For the text-containing cell, return its midpoint in [x, y] coordinate format. 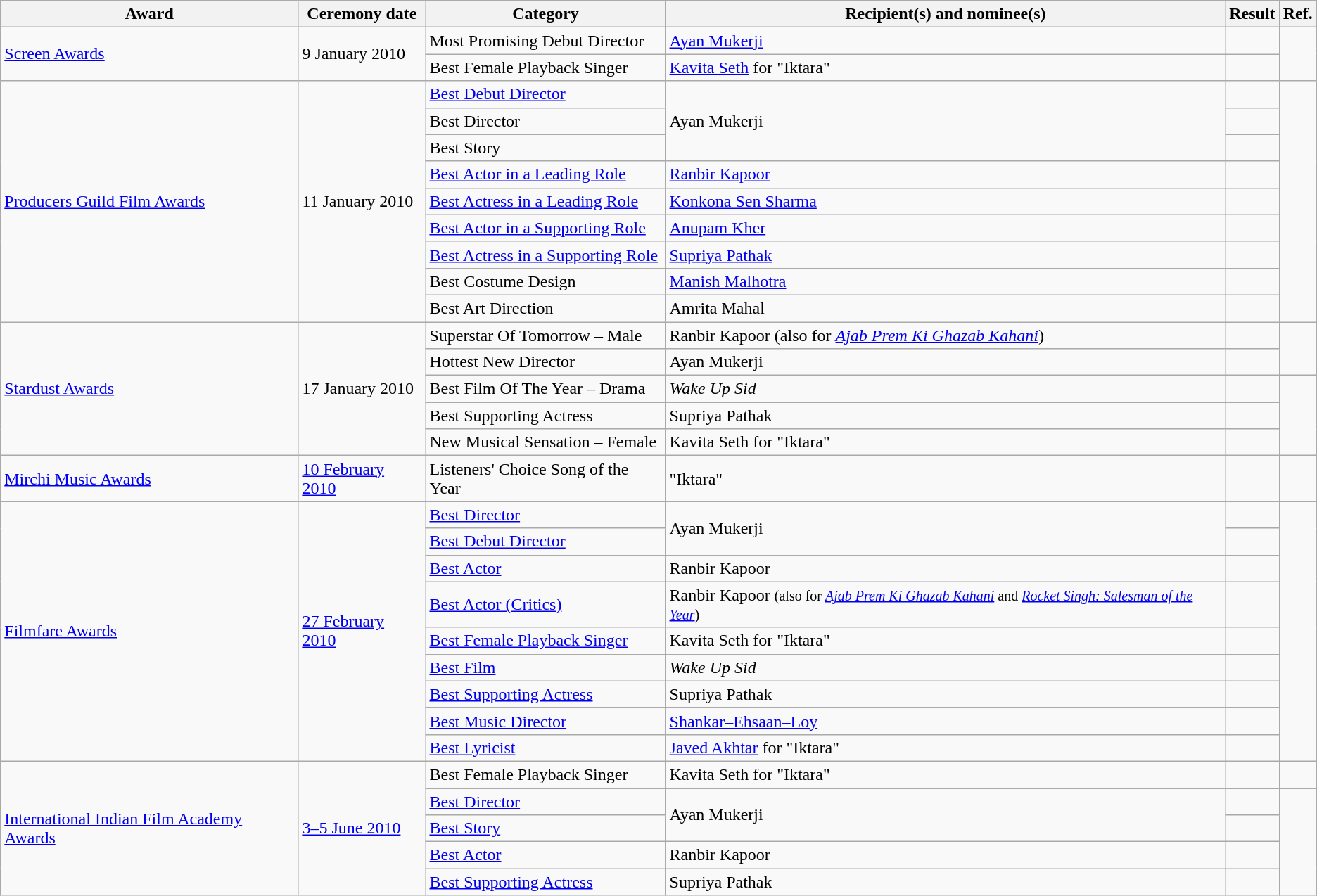
Hottest New Director [546, 362]
Best Actress in a Leading Role [546, 201]
Listeners' Choice Song of the Year [546, 478]
Best Art Direction [546, 308]
Ranbir Kapoor (also for Ajab Prem Ki Ghazab Kahani) [946, 335]
11 January 2010 [362, 201]
Category [546, 14]
Superstar Of Tomorrow – Male [546, 335]
Amrita Mahal [946, 308]
Recipient(s) and nominee(s) [946, 14]
International Indian Film Academy Awards [149, 828]
Best Music Director [546, 721]
3–5 June 2010 [362, 828]
Best Film [546, 667]
New Musical Sensation – Female [546, 442]
27 February 2010 [362, 632]
Shankar–Ehsaan–Loy [946, 721]
Konkona Sen Sharma [946, 201]
Ceremony date [362, 14]
Stardust Awards [149, 389]
10 February 2010 [362, 478]
Award [149, 14]
Ref. [1297, 14]
Most Promising Debut Director [546, 41]
9 January 2010 [362, 54]
17 January 2010 [362, 389]
Manish Malhotra [946, 281]
"Iktara" [946, 478]
Result [1252, 14]
Best Lyricist [546, 748]
Javed Akhtar for "Iktara" [946, 748]
Best Film Of The Year – Drama [546, 389]
Best Actor in a Supporting Role [546, 228]
Best Costume Design [546, 281]
Producers Guild Film Awards [149, 201]
Best Actor in a Leading Role [546, 174]
Filmfare Awards [149, 632]
Screen Awards [149, 54]
Best Actor (Critics) [546, 605]
Anupam Kher [946, 228]
Mirchi Music Awards [149, 478]
Best Actress in a Supporting Role [546, 255]
Ranbir Kapoor (also for Ajab Prem Ki Ghazab Kahani and Rocket Singh: Salesman of the Year) [946, 605]
